Extract the [x, y] coordinate from the center of the cell holding the provided text.  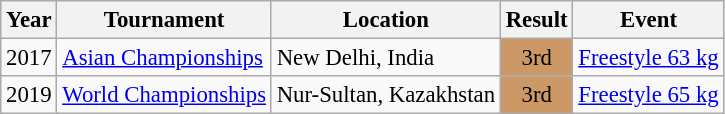
Nur-Sultan, Kazakhstan [386, 95]
Tournament [164, 20]
World Championships [164, 95]
Asian Championships [164, 58]
Location [386, 20]
Freestyle 63 kg [648, 58]
2019 [29, 95]
2017 [29, 58]
Year [29, 20]
Result [536, 20]
Event [648, 20]
New Delhi, India [386, 58]
Freestyle 65 kg [648, 95]
